Search for the cell housing the specified text and yield its (x, y) center coordinate. 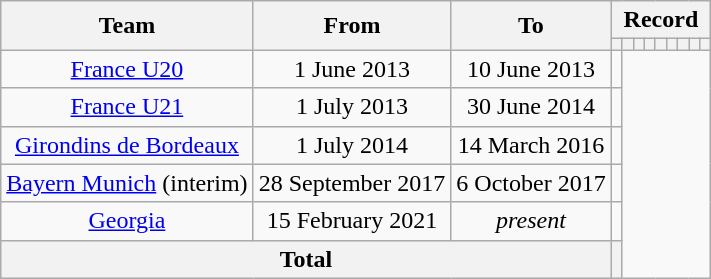
Record (661, 20)
To (531, 26)
France U21 (127, 107)
1 June 2013 (352, 69)
14 March 2016 (531, 145)
6 October 2017 (531, 183)
Team (127, 26)
1 July 2013 (352, 107)
present (531, 221)
France U20 (127, 69)
30 June 2014 (531, 107)
From (352, 26)
1 July 2014 (352, 145)
Total (306, 259)
15 February 2021 (352, 221)
Bayern Munich (interim) (127, 183)
Girondins de Bordeaux (127, 145)
10 June 2013 (531, 69)
28 September 2017 (352, 183)
Georgia (127, 221)
